Scan for the cell matching the given text and deliver its (X, Y) coordinate at center. 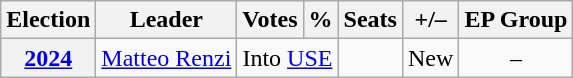
Seats (370, 20)
Matteo Renzi (166, 58)
EP Group (516, 20)
– (516, 58)
+/– (430, 20)
2024 (48, 58)
Votes (270, 20)
% (320, 20)
New (430, 58)
Into USE (288, 58)
Election (48, 20)
Leader (166, 20)
